From the cell containing the given text, extract its center point as [x, y] coordinate. 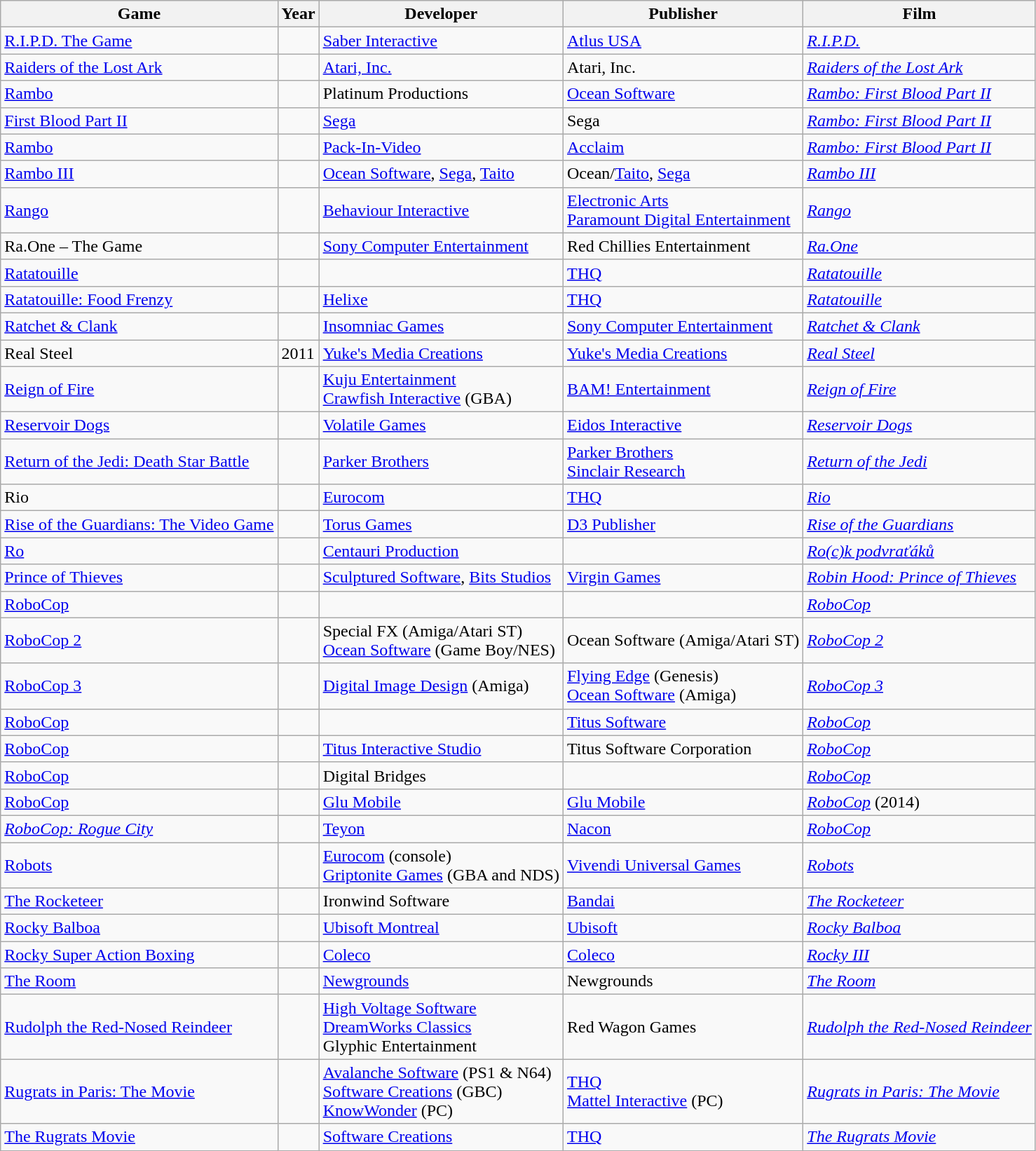
Rise of the Guardians [920, 524]
Special FX (Amiga/Atari ST)Ocean Software (Game Boy/NES) [441, 641]
Pack-In-Video [441, 147]
Red Chillies Entertainment [683, 246]
Rocky III [920, 955]
Ocean Software (Amiga/Atari ST) [683, 641]
Digital Bridges [441, 775]
Titus Software Corporation [683, 749]
Ro(c)k podvraťáků [920, 551]
Ro [139, 551]
Teyon [441, 829]
Rise of the Guardians: The Video Game [139, 524]
BAM! Entertainment [683, 390]
Platinum Productions [441, 94]
Rocky Super Action Boxing [139, 955]
R.I.P.D. The Game [139, 41]
Sculptured Software, Bits Studios [441, 578]
First Blood Part II [139, 121]
Vivendi Universal Games [683, 865]
Ra.One – The Game [139, 246]
Bandai [683, 901]
RoboCop: Rogue City [139, 829]
Kuju EntertainmentCrawfish Interactive (GBA) [441, 390]
R.I.P.D. [920, 41]
Ironwind Software [441, 901]
Digital Image Design (Amiga) [441, 686]
Eurocom (console)Griptonite Games (GBA and NDS) [441, 865]
Parker BrothersSinclair Research [683, 461]
Flying Edge (Genesis)Ocean Software (Amiga) [683, 686]
Eurocom [441, 498]
Insomniac Games [441, 326]
D3 Publisher [683, 524]
Virgin Games [683, 578]
Red Wagon Games [683, 1027]
Ocean Software, Sega, Taito [441, 174]
Behaviour Interactive [441, 210]
Eidos Interactive [683, 425]
Saber Interactive [441, 41]
Torus Games [441, 524]
Return of the Jedi [920, 461]
Volatile Games [441, 425]
Ubisoft Montreal [441, 928]
Parker Brothers [441, 461]
Film [920, 14]
Titus Interactive Studio [441, 749]
Avalanche Software (PS1 & N64)Software Creations (GBC)KnowWonder (PC) [441, 1091]
Robin Hood: Prince of Thieves [920, 578]
Ra.One [920, 246]
Software Creations [441, 1137]
Centauri Production [441, 551]
Acclaim [683, 147]
Titus Software [683, 722]
Publisher [683, 14]
Prince of Thieves [139, 578]
THQ Mattel Interactive (PC) [683, 1091]
Atlus USA [683, 41]
Electronic ArtsParamount Digital Entertainment [683, 210]
Game [139, 14]
Nacon [683, 829]
High Voltage SoftwareDreamWorks ClassicsGlyphic Entertainment [441, 1027]
2011 [299, 353]
Return of the Jedi: Death Star Battle [139, 461]
Helixe [441, 299]
Year [299, 14]
Ocean Software [683, 94]
Ocean/Taito, Sega [683, 174]
Developer [441, 14]
RoboCop (2014) [920, 802]
Ratatouille: Food Frenzy [139, 299]
Ubisoft [683, 928]
